Output the (x, y) coordinate of the center of the cell containing the given text.  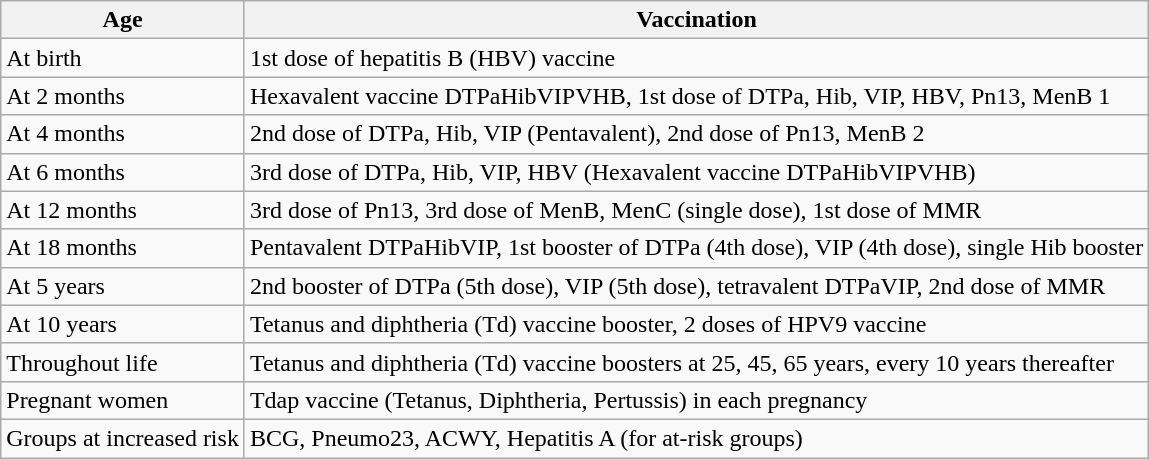
At 18 months (123, 248)
3rd dose of Pn13, 3rd dose of MenB, MenC (single dose), 1st dose of MMR (696, 210)
At 4 months (123, 134)
2nd dose of DTPa, Hib, VIP (Pentavalent), 2nd dose of Pn13, MenB 2 (696, 134)
Tdap vaccine (Tetanus, Diphtheria, Pertussis) in each pregnancy (696, 400)
Groups at increased risk (123, 438)
Tetanus and diphtheria (Td) vaccine booster, 2 doses of HPV9 vaccine (696, 324)
Hexavalent vaccine DTPaHibVIPVHB, 1st dose of DTPa, Hib, VIP, HBV, Pn13, MenB 1 (696, 96)
Vaccination (696, 20)
At 6 months (123, 172)
Tetanus and diphtheria (Td) vaccine boosters at 25, 45, 65 years, every 10 years thereafter (696, 362)
3rd dose of DTPa, Hib, VIP, HBV (Hexavalent vaccine DTPaHibVIPVHB) (696, 172)
Pentavalent DTPaHibVIP, 1st booster of DTPa (4th dose), VIP (4th dose), single Hib booster (696, 248)
At 12 months (123, 210)
BCG, Pneumo23, ACWY, Hepatitis A (for at-risk groups) (696, 438)
At birth (123, 58)
1st dose of hepatitis B (HBV) vaccine (696, 58)
Throughout life (123, 362)
At 2 months (123, 96)
At 5 years (123, 286)
Pregnant women (123, 400)
At 10 years (123, 324)
Age (123, 20)
2nd booster of DTPa (5th dose), VIP (5th dose), tetravalent DTPaVIP, 2nd dose of MMR (696, 286)
